Return (X, Y) of the center of cell containing provided text 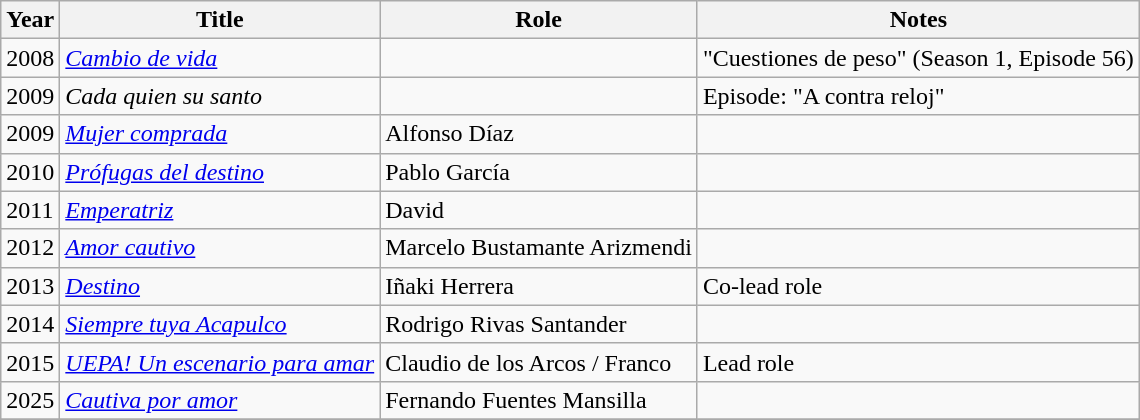
Rodrigo Rivas Santander (539, 324)
Emperatriz (220, 210)
Prófugas del destino (220, 172)
Year (30, 20)
David (539, 210)
2014 (30, 324)
Cautiva por amor (220, 400)
Pablo García (539, 172)
Destino (220, 286)
Fernando Fuentes Mansilla (539, 400)
Claudio de los Arcos / Franco (539, 362)
2013 (30, 286)
Amor cautivo (220, 248)
"Cuestiones de peso" (Season 1, Episode 56) (918, 58)
Cambio de vida (220, 58)
2011 (30, 210)
2008 (30, 58)
Episode: "A contra reloj" (918, 96)
2015 (30, 362)
Notes (918, 20)
Role (539, 20)
2010 (30, 172)
Cada quien su santo (220, 96)
Lead role (918, 362)
Co-lead role (918, 286)
UEPA! Un escenario para amar (220, 362)
Alfonso Díaz (539, 134)
Title (220, 20)
2025 (30, 400)
Iñaki Herrera (539, 286)
2012 (30, 248)
Mujer comprada (220, 134)
Marcelo Bustamante Arizmendi (539, 248)
Siempre tuya Acapulco (220, 324)
